Find where the given text appears and provide that cell's center as (X, Y) coordinate. 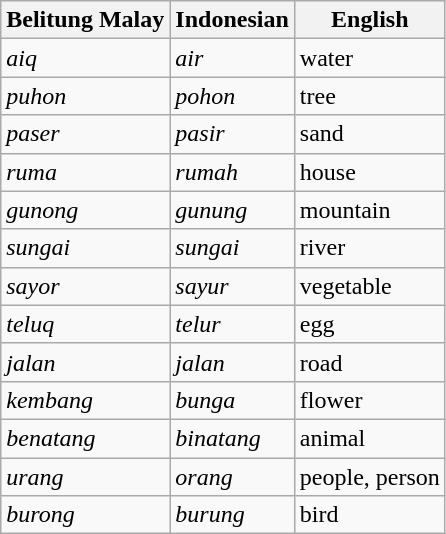
pasir (232, 134)
tree (370, 96)
people, person (370, 477)
water (370, 58)
sand (370, 134)
benatang (86, 438)
bird (370, 515)
river (370, 248)
puhon (86, 96)
bunga (232, 400)
English (370, 20)
house (370, 172)
orang (232, 477)
ruma (86, 172)
sayor (86, 286)
aiq (86, 58)
gunong (86, 210)
gunung (232, 210)
Indonesian (232, 20)
teluq (86, 324)
binatang (232, 438)
vegetable (370, 286)
burung (232, 515)
kembang (86, 400)
paser (86, 134)
pohon (232, 96)
road (370, 362)
Belitung Malay (86, 20)
rumah (232, 172)
egg (370, 324)
air (232, 58)
urang (86, 477)
flower (370, 400)
telur (232, 324)
mountain (370, 210)
sayur (232, 286)
burong (86, 515)
animal (370, 438)
